Return the [X, Y] coordinate for the center point of the cell that contains the specified text.  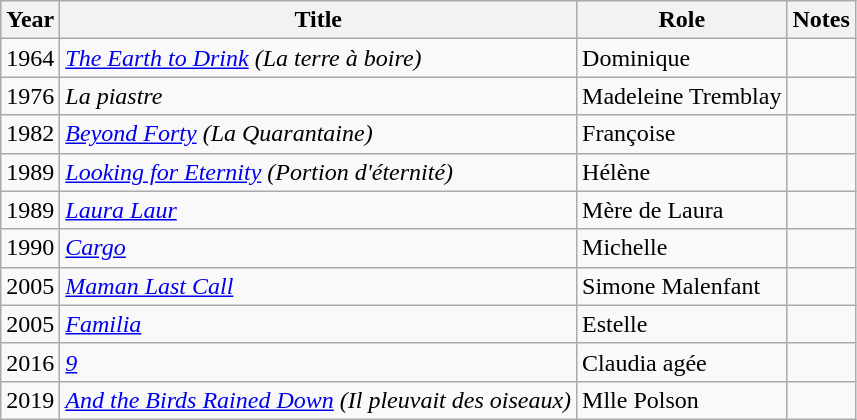
Beyond Forty (La Quarantaine) [318, 134]
Françoise [682, 134]
La piastre [318, 96]
2016 [30, 362]
Estelle [682, 324]
Michelle [682, 248]
Mère de Laura [682, 210]
Claudia agée [682, 362]
1982 [30, 134]
1964 [30, 58]
Year [30, 20]
Laura Laur [318, 210]
Cargo [318, 248]
Looking for Eternity (Portion d'éternité) [318, 172]
Title [318, 20]
Notes [821, 20]
1990 [30, 248]
Hélène [682, 172]
Simone Malenfant [682, 286]
Mlle Polson [682, 400]
Dominique [682, 58]
The Earth to Drink (La terre à boire) [318, 58]
1976 [30, 96]
And the Birds Rained Down (Il pleuvait des oiseaux) [318, 400]
9 [318, 362]
Madeleine Tremblay [682, 96]
Familia [318, 324]
Role [682, 20]
2019 [30, 400]
Maman Last Call [318, 286]
